Provide the (X, Y) coordinate of the cell's center where the given text is located.  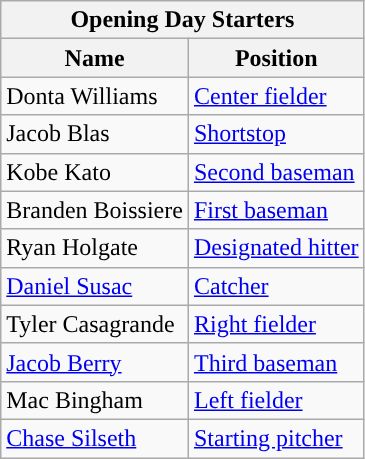
Opening Day Starters (182, 20)
Mac Bingham (95, 400)
Left fielder (276, 400)
Designated hitter (276, 248)
Ryan Holgate (95, 248)
Chase Silseth (95, 438)
Position (276, 58)
Name (95, 58)
Jacob Berry (95, 362)
Starting pitcher (276, 438)
Jacob Blas (95, 134)
Center fielder (276, 96)
Daniel Susac (95, 286)
Second baseman (276, 172)
Branden Boissiere (95, 210)
Third baseman (276, 362)
Kobe Kato (95, 172)
First baseman (276, 210)
Tyler Casagrande (95, 324)
Catcher (276, 286)
Right fielder (276, 324)
Donta Williams (95, 96)
Shortstop (276, 134)
